Return the [X, Y] coordinate for the center point of the cell that contains the specified text.  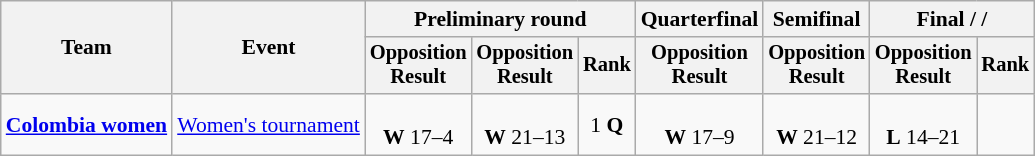
W 21–12 [816, 124]
Final / / [952, 19]
Semifinal [816, 19]
Preliminary round [500, 19]
W 17–9 [700, 124]
Colombia women [86, 124]
1 Q [607, 124]
Team [86, 48]
L 14–21 [924, 124]
Event [268, 48]
Women's tournament [268, 124]
Quarterfinal [700, 19]
W 21–13 [524, 124]
W 17–4 [418, 124]
